Determine the (X, Y) coordinate at the center of the cell enclosing the given text.  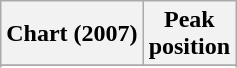
Chart (2007) (72, 34)
Peakposition (189, 34)
